Detect which cell encompasses the target text, then output its (x, y) center coordinate. 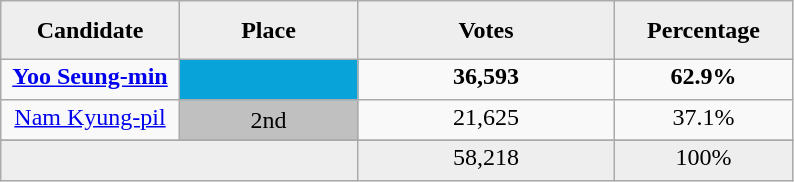
Candidate (90, 30)
36,593 (486, 79)
62.9% (703, 79)
2nd (268, 120)
58,218 (486, 160)
Percentage (703, 30)
Yoo Seung-min (90, 79)
Nam Kyung-pil (90, 120)
100% (703, 160)
Place (268, 30)
Votes (486, 30)
21,625 (486, 120)
37.1% (703, 120)
